Pinpoint the cell where the given text exists, returning its [x, y] midpoint coordinate. 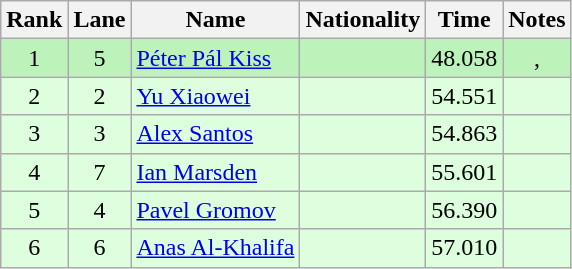
Alex Santos [216, 134]
54.863 [464, 134]
Ian Marsden [216, 172]
7 [100, 172]
, [537, 58]
Rank [34, 20]
56.390 [464, 210]
Anas Al-Khalifa [216, 248]
Yu Xiaowei [216, 96]
1 [34, 58]
Nationality [363, 20]
Lane [100, 20]
Name [216, 20]
Pavel Gromov [216, 210]
48.058 [464, 58]
54.551 [464, 96]
57.010 [464, 248]
Péter Pál Kiss [216, 58]
55.601 [464, 172]
Notes [537, 20]
Time [464, 20]
